Return (X, Y) of the center of cell containing provided text 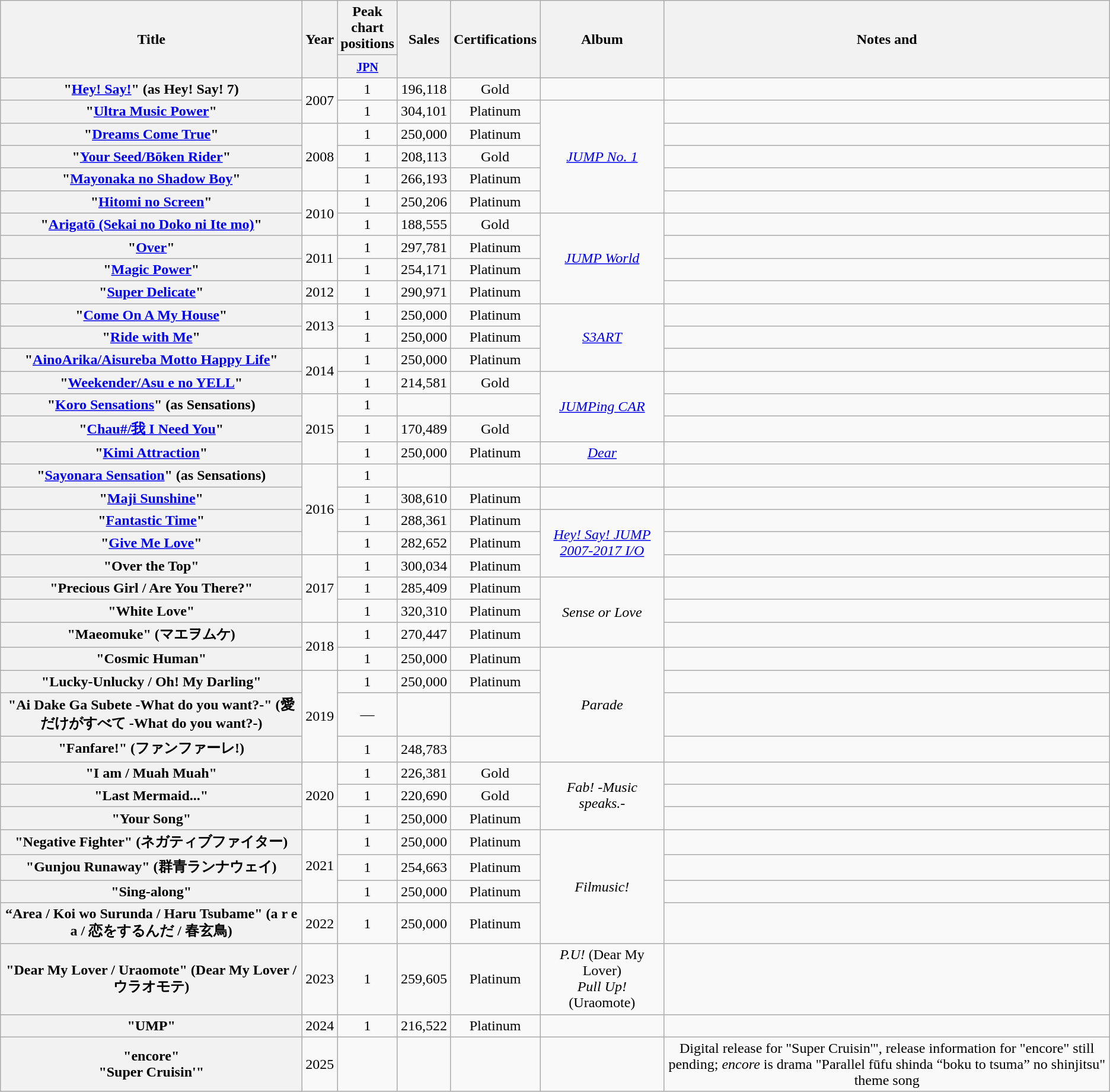
"Your Song" (152, 818)
285,409 (423, 588)
"Maji Sunshine" (152, 498)
"UMP" (152, 1026)
"Cosmic Human" (152, 658)
250,206 (423, 202)
"Over" (152, 247)
214,581 (423, 383)
JUMPing CAR (602, 407)
Sense or Love (602, 612)
"Mayonaka no Shadow Boy" (152, 179)
208,113 (423, 157)
"Gunjou Runaway" (群青ランナウェイ) (152, 867)
2016 (320, 509)
P.U! (Dear My Lover)Pull Up! (Uraomote) (602, 979)
"Arigatō (Sekai no Doko ni Ite mo)" (152, 224)
320,310 (423, 611)
2019 (320, 717)
2008 (320, 157)
Notes and (887, 39)
297,781 (423, 247)
"Precious Girl / Are You There?" (152, 588)
220,690 (423, 795)
2024 (320, 1026)
259,605 (423, 979)
270,447 (423, 635)
"Give Me Love" (152, 543)
JPN (368, 66)
254,171 (423, 269)
S3ART (602, 338)
"Chau#/我 I Need You" (152, 429)
Dear (602, 453)
Title (152, 39)
254,663 (423, 867)
2021 (320, 866)
2012 (320, 292)
"Fantastic Time" (152, 521)
"Koro Sensations" (as Sensations) (152, 405)
2015 (320, 429)
"Sayonara Sensation" (as Sensations) (152, 475)
300,034 (423, 566)
2020 (320, 795)
"Ultra Music Power" (152, 112)
"Dreams Come True" (152, 134)
"Weekender/Asu e no YELL" (152, 383)
290,971 (423, 292)
— (368, 715)
"Sing-along" (152, 892)
"Come On A My House" (152, 315)
2011 (320, 258)
Album (602, 39)
216,522 (423, 1026)
2022 (320, 924)
188,555 (423, 224)
282,652 (423, 543)
248,783 (423, 750)
"Fanfare!" (ファンファーレ!) (152, 750)
"Negative Fighter" (ネガティブファイター) (152, 842)
"Super Delicate" (152, 292)
Year (320, 39)
2014 (320, 371)
226,381 (423, 773)
288,361 (423, 521)
Filmusic! (602, 886)
2017 (320, 588)
"Your Seed/Bōken Rider" (152, 157)
"I am / Muah Muah" (152, 773)
"Kimi Attraction" (152, 453)
2013 (320, 326)
Hey! Say! JUMP 2007-2017 I/O (602, 543)
“Area / Koi wo Surunda / Haru Tsubame" (a r e a / 恋をするんだ / 春玄鳥) (152, 924)
JUMP No. 1 (602, 157)
"Lucky-Unlucky / Oh! My Darling" (152, 682)
JUMP World (602, 258)
2023 (320, 979)
"Dear My Lover / Uraomote" (Dear My Lover / ウラオモテ) (152, 979)
170,489 (423, 429)
2025 (320, 1064)
"Hey! Say!" (as Hey! Say! 7) (152, 89)
196,118 (423, 89)
308,610 (423, 498)
"encore" "Super Cruisin'" (152, 1064)
"Ride with Me" (152, 338)
"Last Mermaid..." (152, 795)
2007 (320, 100)
2018 (320, 647)
Sales (423, 39)
"Ai Dake Ga Subete -What do you want?-" (愛だけがすべて -What do you want?-) (152, 715)
"Magic Power" (152, 269)
"AinoArika/Aisureba Motto Happy Life" (152, 360)
Parade (602, 705)
Fab! -Music speaks.- (602, 795)
"Hitomi no Screen" (152, 202)
Peak chart positions (368, 28)
266,193 (423, 179)
"Over the Top" (152, 566)
"Maeomuke" (マエヲムケ) (152, 635)
304,101 (423, 112)
"White Love" (152, 611)
2010 (320, 213)
Certifications (496, 39)
